Search for the cell housing the specified text and yield its (X, Y) center coordinate. 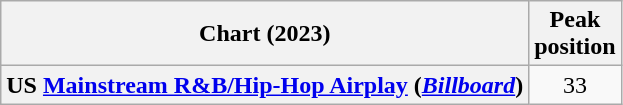
US Mainstream R&B/Hip-Hop Airplay (Billboard) (265, 85)
33 (575, 85)
Chart (2023) (265, 34)
Peakposition (575, 34)
